Extract the [X, Y] coordinate from the center of the cell holding the provided text.  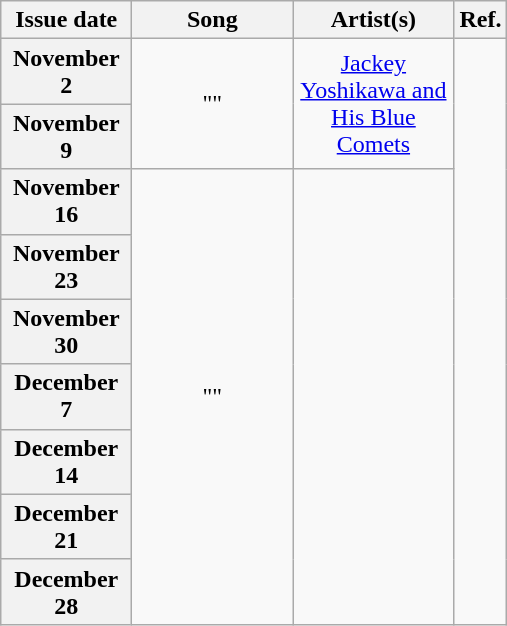
December 14 [66, 462]
Issue date [66, 20]
November 9 [66, 136]
December 21 [66, 526]
Artist(s) [374, 20]
November 30 [66, 332]
Jackey Yoshikawa and His Blue Comets [374, 104]
November 2 [66, 72]
November 23 [66, 266]
November 16 [66, 202]
Song [212, 20]
Ref. [480, 20]
December 28 [66, 592]
December 7 [66, 396]
